Return (X, Y) of the center of cell containing provided text 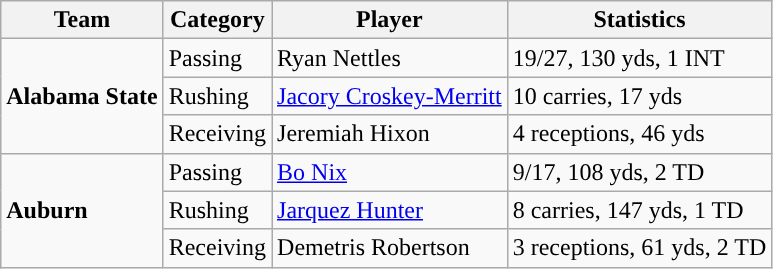
Jeremiah Hixon (390, 134)
Jacory Croskey-Merritt (390, 96)
Alabama State (82, 96)
Demetris Robertson (390, 248)
3 receptions, 61 yds, 2 TD (640, 248)
Team (82, 20)
8 carries, 147 yds, 1 TD (640, 210)
Bo Nix (390, 172)
19/27, 130 yds, 1 INT (640, 58)
Ryan Nettles (390, 58)
Jarquez Hunter (390, 210)
Auburn (82, 210)
9/17, 108 yds, 2 TD (640, 172)
Player (390, 20)
4 receptions, 46 yds (640, 134)
Category (217, 20)
Statistics (640, 20)
10 carries, 17 yds (640, 96)
